Output the [X, Y] coordinate of the center of the cell containing the given text.  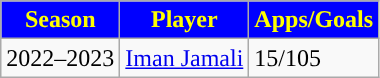
15/105 [314, 58]
Season [60, 20]
Iman Jamali [184, 58]
Apps/Goals [314, 20]
Player [184, 20]
2022–2023 [60, 58]
